Return the (x, y) coordinate for the center point of the cell that contains the specified text.  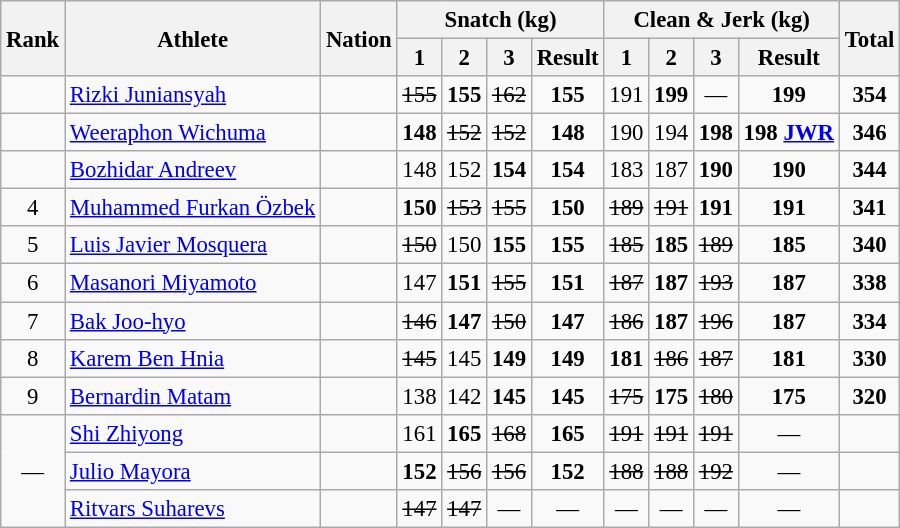
146 (420, 321)
338 (869, 283)
138 (420, 396)
Nation (359, 38)
Athlete (193, 38)
Rizki Juniansyah (193, 95)
142 (464, 396)
183 (626, 170)
Shi Zhiyong (193, 433)
Snatch (kg) (500, 20)
9 (33, 396)
Karem Ben Hnia (193, 358)
346 (869, 133)
198 JWR (788, 133)
Rank (33, 38)
Masanori Miyamoto (193, 283)
193 (716, 283)
Clean & Jerk (kg) (722, 20)
Bak Joo-hyo (193, 321)
162 (510, 95)
Bozhidar Andreev (193, 170)
161 (420, 433)
8 (33, 358)
Ritvars Suharevs (193, 509)
180 (716, 396)
Luis Javier Mosquera (193, 245)
7 (33, 321)
198 (716, 133)
194 (672, 133)
320 (869, 396)
334 (869, 321)
Weeraphon Wichuma (193, 133)
192 (716, 471)
4 (33, 208)
354 (869, 95)
153 (464, 208)
6 (33, 283)
168 (510, 433)
344 (869, 170)
Total (869, 38)
330 (869, 358)
196 (716, 321)
341 (869, 208)
Julio Mayora (193, 471)
Bernardin Matam (193, 396)
5 (33, 245)
340 (869, 245)
Muhammed Furkan Özbek (193, 208)
